Provide the [X, Y] coordinate of the cell's center where the given text is located.  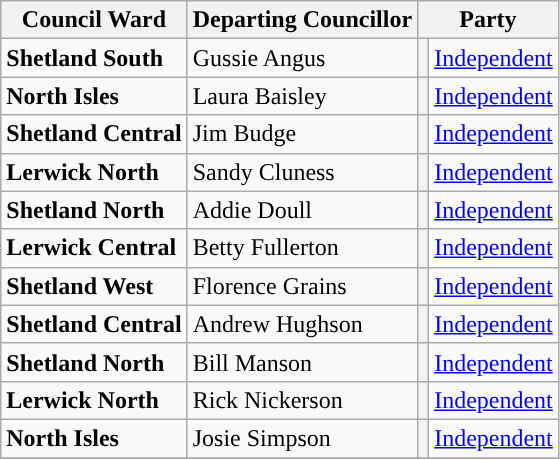
Addie Doull [302, 210]
Rick Nickerson [302, 400]
Departing Councillor [302, 20]
Council Ward [94, 20]
Jim Budge [302, 134]
Bill Manson [302, 362]
Lerwick Central [94, 248]
Party [488, 20]
Shetland South [94, 58]
Sandy Cluness [302, 172]
Laura Baisley [302, 96]
Florence Grains [302, 286]
Gussie Angus [302, 58]
Andrew Hughson [302, 324]
Josie Simpson [302, 438]
Shetland West [94, 286]
Betty Fullerton [302, 248]
